Locate the cell with the specified text and output its [X, Y] center coordinate. 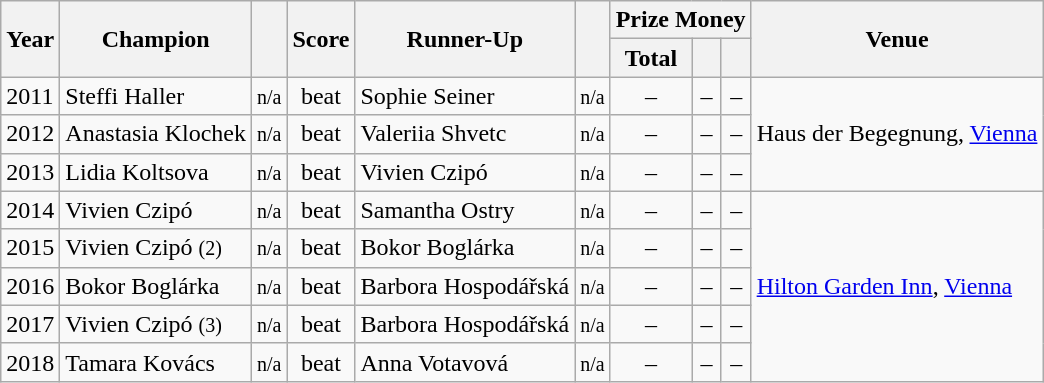
Score [321, 39]
2015 [30, 248]
Prize Money [680, 20]
2012 [30, 134]
2016 [30, 286]
Year [30, 39]
Vivien Czipó (3) [156, 324]
Samantha Ostry [465, 210]
2011 [30, 96]
Total [651, 58]
Hilton Garden Inn, Vienna [897, 286]
Anastasia Klochek [156, 134]
Lidia Koltsova [156, 172]
Runner-Up [465, 39]
2017 [30, 324]
2013 [30, 172]
Anna Votavová [465, 362]
Vivien Czipó (2) [156, 248]
Steffi Haller [156, 96]
Venue [897, 39]
Tamara Kovács [156, 362]
Sophie Seiner [465, 96]
Haus der Begegnung, Vienna [897, 134]
Valeriia Shvetc [465, 134]
2014 [30, 210]
2018 [30, 362]
Champion [156, 39]
